Locate the cell with the specified text and output its [x, y] center coordinate. 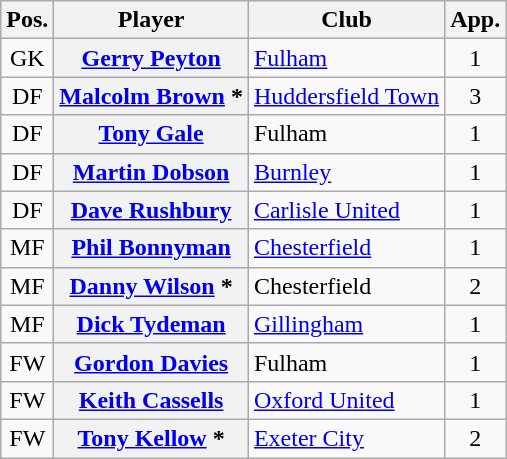
3 [476, 96]
Gordon Davies [152, 362]
Gillingham [346, 324]
App. [476, 20]
Malcolm Brown * [152, 96]
GK [28, 58]
Tony Gale [152, 134]
Dick Tydeman [152, 324]
Player [152, 20]
Keith Cassells [152, 400]
Exeter City [346, 438]
Gerry Peyton [152, 58]
Dave Rushbury [152, 210]
Danny Wilson * [152, 286]
Tony Kellow * [152, 438]
Club [346, 20]
Huddersfield Town [346, 96]
Oxford United [346, 400]
Burnley [346, 172]
Phil Bonnyman [152, 248]
Pos. [28, 20]
Carlisle United [346, 210]
Martin Dobson [152, 172]
